Return (x, y) of the center of cell containing provided text 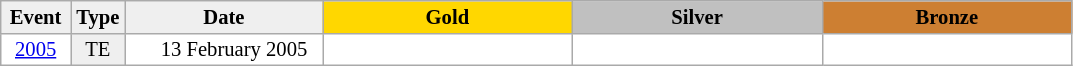
TE (98, 49)
Gold (447, 16)
Type (98, 16)
2005 (36, 49)
Date (224, 16)
Bronze (947, 16)
Event (36, 16)
Silver (697, 16)
13 February 2005 (224, 49)
